Return [X, Y] of the center of cell containing provided text 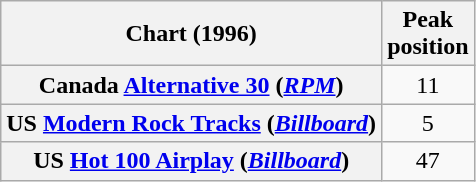
5 [428, 123]
Canada Alternative 30 (RPM) [192, 85]
Chart (1996) [192, 34]
47 [428, 161]
US Modern Rock Tracks (Billboard) [192, 123]
US Hot 100 Airplay (Billboard) [192, 161]
11 [428, 85]
Peakposition [428, 34]
